Scan for the cell matching the given text and deliver its [X, Y] coordinate at center. 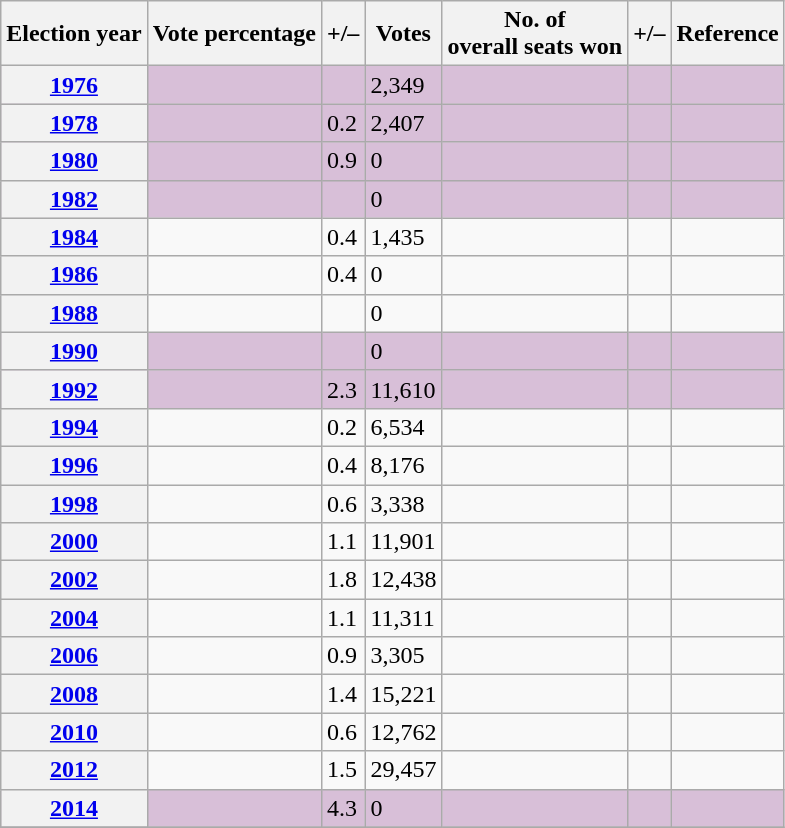
4.3 [342, 808]
1,435 [404, 237]
2010 [74, 732]
Election year [74, 34]
2008 [74, 694]
1.5 [342, 770]
1.4 [342, 694]
2012 [74, 770]
1978 [74, 123]
Votes [404, 34]
1990 [74, 351]
Vote percentage [234, 34]
3,338 [404, 503]
2002 [74, 580]
2,349 [404, 85]
1996 [74, 465]
11,901 [404, 542]
2.3 [342, 389]
11,311 [404, 618]
1992 [74, 389]
8,176 [404, 465]
6,534 [404, 427]
2000 [74, 542]
No. ofoverall seats won [535, 34]
2004 [74, 618]
2,407 [404, 123]
2014 [74, 808]
29,457 [404, 770]
15,221 [404, 694]
1980 [74, 161]
12,762 [404, 732]
1984 [74, 237]
1976 [74, 85]
3,305 [404, 656]
1994 [74, 427]
1986 [74, 275]
2006 [74, 656]
11,610 [404, 389]
12,438 [404, 580]
1982 [74, 199]
1.8 [342, 580]
Reference [728, 34]
1988 [74, 313]
1998 [74, 503]
